Provide the (x, y) coordinate of the cell's center where the given text is located.  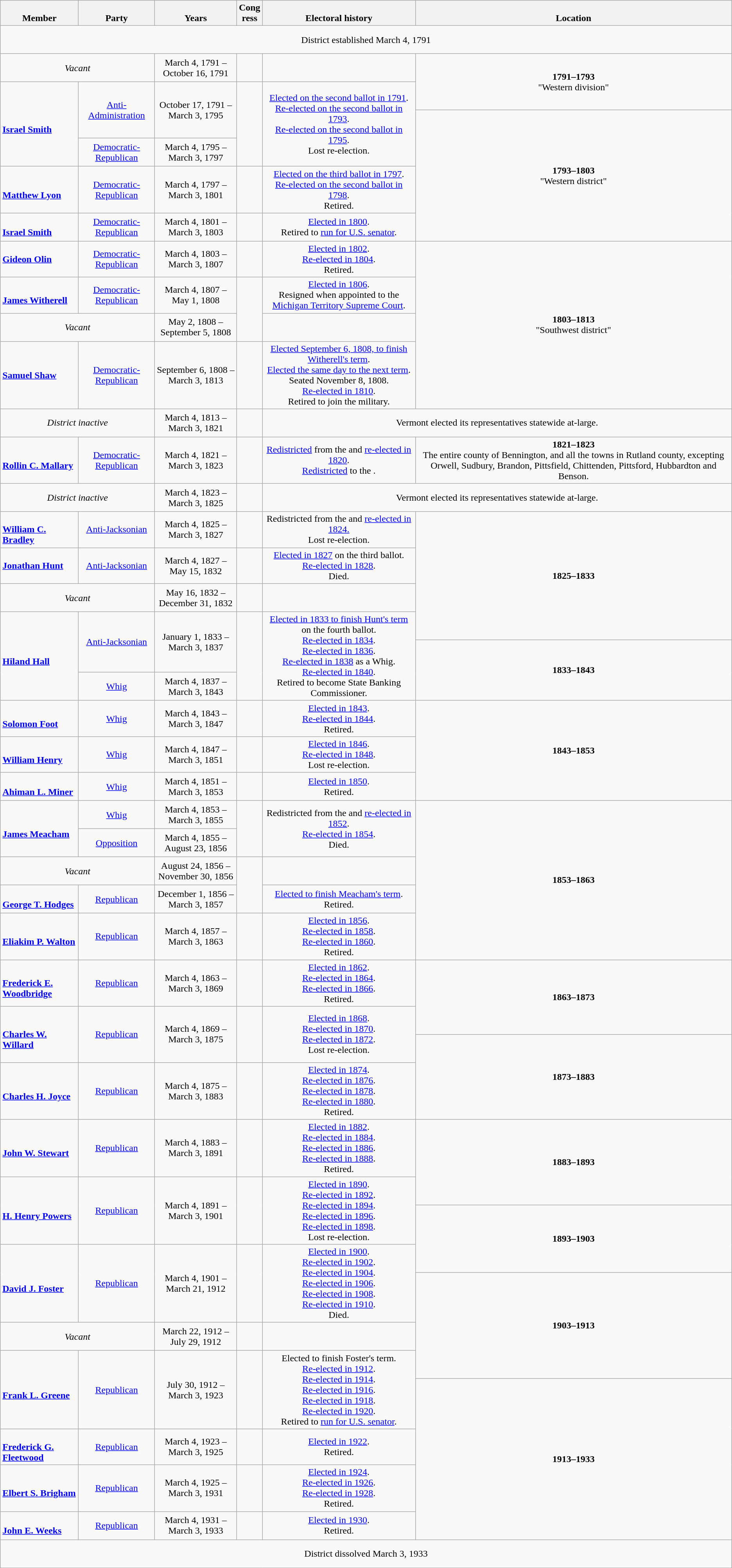
Elected in 1856.Re-elected in 1858.Re-elected in 1860.Retired. (339, 936)
Frederick E. Woodbridge (39, 983)
March 4, 1837 –March 3, 1843 (196, 686)
James Witherell (39, 295)
Elected in 1900.Re-elected in 1902.Re-elected in 1904.Re-elected in 1906.Re-elected in 1908.Re-elected in 1910.Died. (339, 1283)
Redistricted from the and re-elected in 1820.Redistricted to the . (339, 460)
Elected in 1827 on the third ballot.Re-elected in 1828.Died. (339, 566)
March 4, 1853 –March 3, 1855 (196, 814)
Anti-Administration (117, 110)
March 4, 1827 –May 15, 1832 (196, 566)
Location (573, 13)
James Meacham (39, 829)
Redistricted from the and re-elected in 1824.Lost re-election. (339, 530)
Elected in 1862.Re-elected in 1864.Re-elected in 1866.Retired. (339, 983)
Elected in 1806.Resigned when appointed to the Michigan Territory Supreme Court. (339, 295)
1793–1803"Western district" (573, 176)
Elected in 1882.Re-elected in 1884.Re-elected in 1886.Re-elected in 1888.Retired. (339, 1148)
Elected in 1924.Re-elected in 1926.Re-elected in 1928.Retired. (339, 1488)
March 4, 1851 –March 3, 1853 (196, 786)
March 4, 1813 –March 3, 1821 (196, 423)
Elbert S. Brigham (39, 1488)
Elected in 1890.Re-elected in 1892.Re-elected in 1894.Re-elected in 1896.Re-elected in 1898.Lost re-election. (339, 1211)
March 22, 1912 –July 29, 1912 (196, 1337)
March 4, 1863 –March 3, 1869 (196, 983)
Solomon Foot (39, 718)
March 4, 1821 –March 3, 1823 (196, 460)
District established March 4, 1791 (366, 40)
Elected in 1846.Re-elected in 1848.Lost re-election. (339, 754)
1873–1883 (573, 1077)
Party (117, 13)
District dissolved March 3, 1933 (366, 1554)
January 1, 1833 –March 3, 1837 (196, 642)
1863–1873 (573, 997)
1833–1843 (573, 670)
March 4, 1883 –March 3, 1891 (196, 1148)
December 1, 1856 –March 3, 1857 (196, 899)
Charles W. Willard (39, 1035)
1803–1813"Southwest district" (573, 325)
March 4, 1857 –March 3, 1863 (196, 936)
Elected in 1843.Re-elected in 1844.Retired. (339, 718)
David J. Foster (39, 1283)
Opposition (117, 843)
Charles H. Joyce (39, 1091)
Congress (249, 13)
John E. Weeks (39, 1525)
May 16, 1832 –December 31, 1832 (196, 598)
March 4, 1801 –March 3, 1803 (196, 227)
Elected on the third ballot in 1797.Re-elected on the second ballot in 1798.Retired. (339, 190)
March 4, 1925 –March 3, 1931 (196, 1488)
1843–1853 (573, 750)
Electoral history (339, 13)
Redistricted from the and re-elected in 1852.Re-elected in 1854.Died. (339, 829)
1903–1913 (573, 1326)
October 17, 1791 – March 3, 1795 (196, 110)
H. Henry Powers (39, 1211)
Frederick G. Fleetwood (39, 1447)
Elected on the second ballot in 1791.Re-elected on the second ballot in 1793.Re-elected on the second ballot in 1795.Lost re-election. (339, 124)
May 2, 1808 –September 5, 1808 (196, 327)
Elected in 1874.Re-elected in 1876.Re-elected in 1878.Re-elected in 1880.Retired. (339, 1091)
September 6, 1808 –March 3, 1813 (196, 375)
Elected in 1800.Retired to run for U.S. senator. (339, 227)
Ahiman L. Miner (39, 786)
Samuel Shaw (39, 375)
March 4, 1891 –March 3, 1901 (196, 1211)
Elected to finish Meacham's term.Retired. (339, 899)
Years (196, 13)
Elected in 1850.Retired. (339, 786)
Matthew Lyon (39, 190)
Hiland Hall (39, 656)
1893–1903 (573, 1239)
March 4, 1797 –March 3, 1801 (196, 190)
March 4, 1825 –March 3, 1827 (196, 530)
March 4, 1855 –August 23, 1856 (196, 843)
March 4, 1791 –October 16, 1791 (196, 68)
March 4, 1823 –March 3, 1825 (196, 498)
March 4, 1795 –March 3, 1797 (196, 152)
Gideon Olin (39, 259)
March 4, 1901 –March 21, 1912 (196, 1283)
Elected in 1802.Re-elected in 1804.Retired. (339, 259)
March 4, 1847 –March 3, 1851 (196, 754)
March 4, 1869 –March 3, 1875 (196, 1035)
William Henry (39, 754)
March 4, 1807 –May 1, 1808 (196, 295)
March 4, 1843 –March 3, 1847 (196, 718)
1913–1933 (573, 1459)
Rollin C. Mallary (39, 460)
Elected in 1930.Retired. (339, 1525)
July 30, 1912 –March 3, 1923 (196, 1390)
August 24, 1856 –November 30, 1856 (196, 871)
George T. Hodges (39, 899)
Frank L. Greene (39, 1390)
Jonathan Hunt (39, 566)
William C. Bradley (39, 530)
Member (39, 13)
John W. Stewart (39, 1148)
1853–1863 (573, 880)
1791–1793"Western division" (573, 82)
Elected in 1868.Re-elected in 1870.Re-elected in 1872.Lost re-election. (339, 1035)
Eliakim P. Walton (39, 936)
Elected in 1922.Retired. (339, 1447)
March 4, 1923 –March 3, 1925 (196, 1447)
March 4, 1875 –March 3, 1883 (196, 1091)
1825–1833 (573, 576)
1883–1893 (573, 1162)
March 4, 1803 –March 3, 1807 (196, 259)
March 4, 1931 –March 3, 1933 (196, 1525)
